Provide the (X, Y) coordinate of the cell's center where the given text is located.  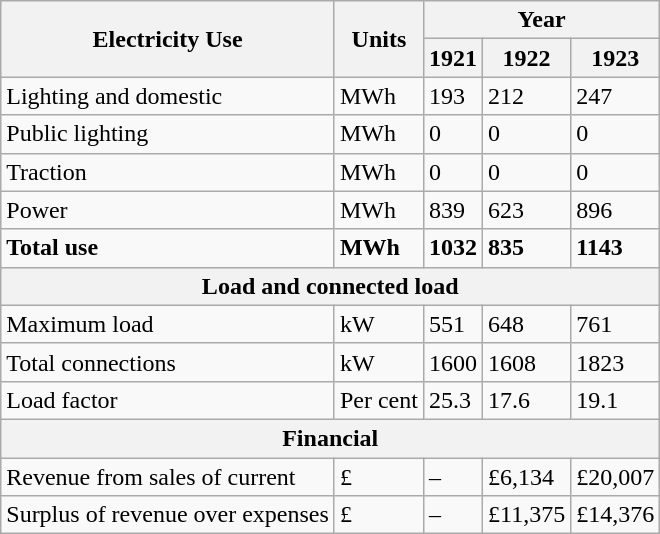
835 (526, 248)
Load factor (168, 400)
212 (526, 96)
896 (616, 210)
193 (452, 96)
£14,376 (616, 515)
1032 (452, 248)
Public lighting (168, 134)
551 (452, 324)
17.6 (526, 400)
1922 (526, 58)
1923 (616, 58)
Per cent (378, 400)
648 (526, 324)
Surplus of revenue over expenses (168, 515)
1921 (452, 58)
Units (378, 39)
Load and connected load (330, 286)
19.1 (616, 400)
Power (168, 210)
1143 (616, 248)
1600 (452, 362)
Revenue from sales of current (168, 477)
Financial (330, 438)
Lighting and domestic (168, 96)
839 (452, 210)
1823 (616, 362)
Electricity Use (168, 39)
761 (616, 324)
Year (541, 20)
247 (616, 96)
Total use (168, 248)
1608 (526, 362)
25.3 (452, 400)
£20,007 (616, 477)
Total connections (168, 362)
Traction (168, 172)
Maximum load (168, 324)
623 (526, 210)
£6,134 (526, 477)
£11,375 (526, 515)
